Output the [x, y] coordinate of the center of the cell containing the given text.  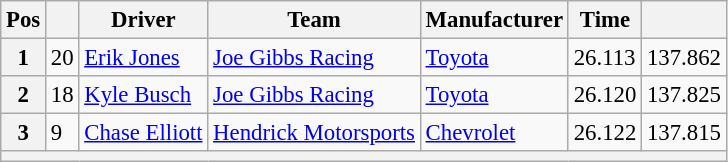
Erik Jones [144, 58]
137.815 [684, 133]
137.825 [684, 95]
137.862 [684, 58]
Driver [144, 20]
26.120 [604, 95]
26.122 [604, 133]
1 [24, 58]
2 [24, 95]
Chase Elliott [144, 133]
9 [62, 133]
Team [314, 20]
Hendrick Motorsports [314, 133]
18 [62, 95]
26.113 [604, 58]
Manufacturer [494, 20]
Chevrolet [494, 133]
Pos [24, 20]
20 [62, 58]
Kyle Busch [144, 95]
3 [24, 133]
Time [604, 20]
